Find where the given text appears and provide that cell's center as [X, Y] coordinate. 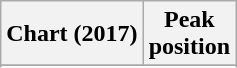
Chart (2017) [72, 34]
Peak position [189, 34]
